Scan for the cell matching the given text and deliver its [x, y] coordinate at center. 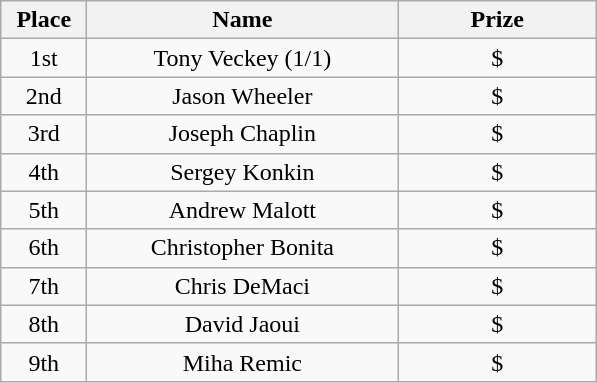
4th [44, 172]
Prize [498, 20]
Miha Remic [242, 362]
1st [44, 58]
5th [44, 210]
2nd [44, 96]
6th [44, 248]
Andrew Malott [242, 210]
9th [44, 362]
Name [242, 20]
Joseph Chaplin [242, 134]
8th [44, 324]
Sergey Konkin [242, 172]
Jason Wheeler [242, 96]
Chris DeMaci [242, 286]
Christopher Bonita [242, 248]
Tony Veckey (1/1) [242, 58]
3rd [44, 134]
David Jaoui [242, 324]
Place [44, 20]
7th [44, 286]
